Provide the [X, Y] coordinate of the cell's center where the given text is located.  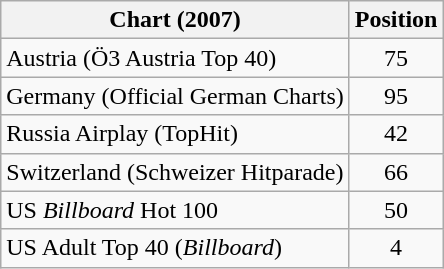
Austria (Ö3 Austria Top 40) [175, 58]
42 [396, 134]
US Billboard Hot 100 [175, 210]
95 [396, 96]
Germany (Official German Charts) [175, 96]
4 [396, 248]
Switzerland (Schweizer Hitparade) [175, 172]
50 [396, 210]
Russia Airplay (TopHit) [175, 134]
66 [396, 172]
US Adult Top 40 (Billboard) [175, 248]
75 [396, 58]
Chart (2007) [175, 20]
Position [396, 20]
